Determine the [x, y] coordinate at the center of the cell enclosing the given text.  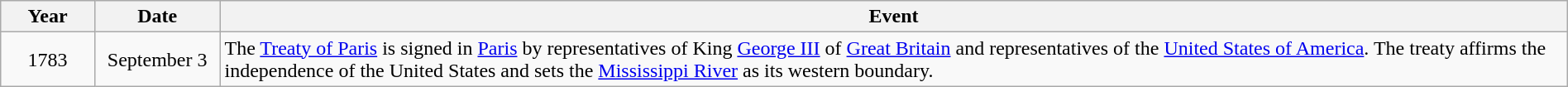
1783 [48, 60]
Date [157, 17]
September 3 [157, 60]
Event [893, 17]
Year [48, 17]
